Return the (x, y) coordinate for the center point of the cell that contains the specified text.  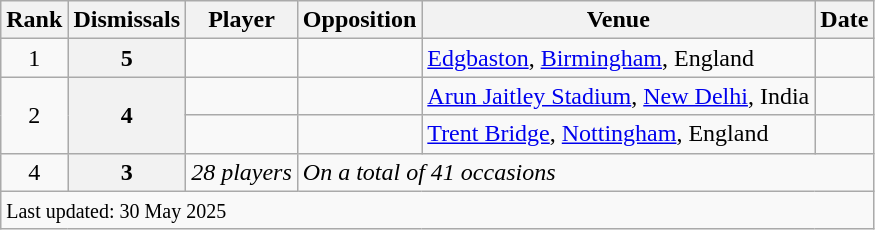
Arun Jaitley Stadium, New Delhi, India (618, 96)
Trent Bridge, Nottingham, England (618, 134)
28 players (242, 172)
Last updated: 30 May 2025 (438, 210)
5 (127, 58)
Edgbaston, Birmingham, England (618, 58)
Opposition (359, 20)
Dismissals (127, 20)
2 (34, 115)
3 (127, 172)
Rank (34, 20)
Venue (618, 20)
Date (844, 20)
Player (242, 20)
On a total of 41 occasions (585, 172)
1 (34, 58)
